Return (X, Y) of the center of cell containing provided text 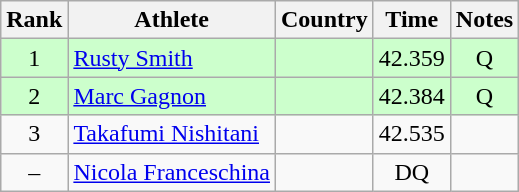
2 (34, 96)
Rank (34, 20)
1 (34, 58)
DQ (412, 172)
Nicola Franceschina (172, 172)
Rusty Smith (172, 58)
Time (412, 20)
Takafumi Nishitani (172, 134)
Country (325, 20)
42.359 (412, 58)
3 (34, 134)
Athlete (172, 20)
42.535 (412, 134)
– (34, 172)
Marc Gagnon (172, 96)
42.384 (412, 96)
Notes (484, 20)
